Detect which cell encompasses the target text, then output its [X, Y] center coordinate. 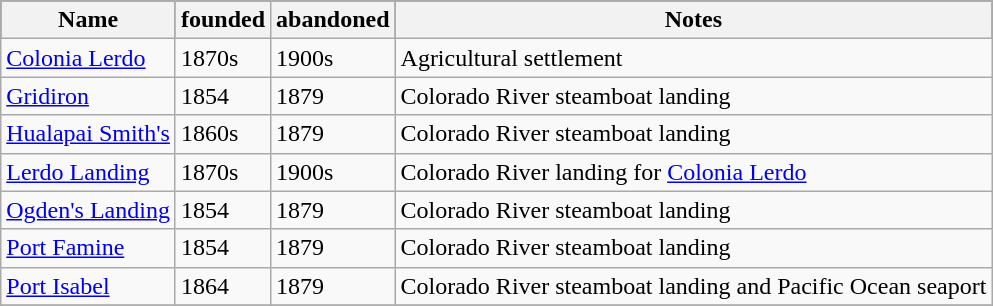
Agricultural settlement [694, 58]
Name [88, 20]
1864 [222, 286]
Colorado River steamboat landing and Pacific Ocean seaport [694, 286]
Gridiron [88, 96]
Colorado River landing for Colonia Lerdo [694, 172]
Lerdo Landing [88, 172]
Port Isabel [88, 286]
Notes [694, 20]
abandoned [333, 20]
1860s [222, 134]
founded [222, 20]
Ogden's Landing [88, 210]
Port Famine [88, 248]
Colonia Lerdo [88, 58]
Hualapai Smith's [88, 134]
